Detect which cell encompasses the target text, then output its (x, y) center coordinate. 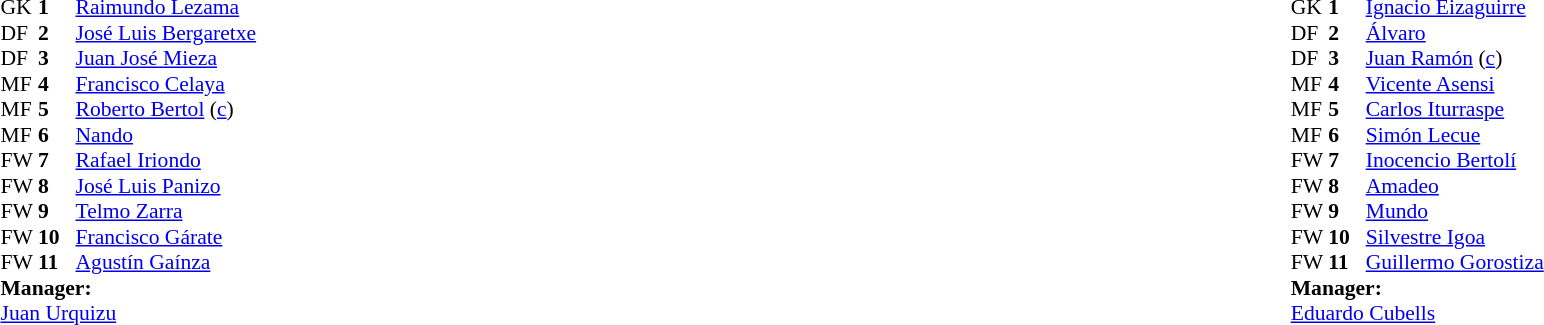
Rafael Iriondo (166, 161)
Nando (166, 135)
Francisco Gárate (166, 237)
Carlos Iturraspe (1455, 109)
José Luis Panizo (166, 186)
José Luis Bergaretxe (166, 33)
Telmo Zarra (166, 211)
Vicente Asensi (1455, 84)
Agustín Gaínza (166, 263)
Juan José Mieza (166, 59)
Silvestre Igoa (1455, 237)
Mundo (1455, 211)
Francisco Celaya (166, 84)
Guillermo Gorostiza (1455, 263)
Álvaro (1455, 33)
Amadeo (1455, 186)
Juan Ramón (c) (1455, 59)
Simón Lecue (1455, 135)
Roberto Bertol (c) (166, 109)
Inocencio Bertolí (1455, 161)
